For the text-containing cell, return its midpoint in (X, Y) coordinate format. 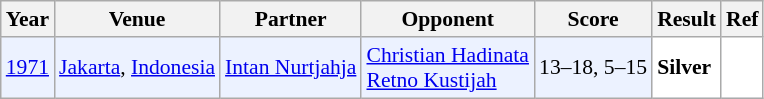
Christian Hadinata Retno Kustijah (448, 68)
Intan Nurtjahja (290, 68)
Score (593, 19)
Jakarta, Indonesia (137, 68)
Year (28, 19)
1971 (28, 68)
13–18, 5–15 (593, 68)
Opponent (448, 19)
Venue (137, 19)
Partner (290, 19)
Silver (686, 68)
Ref (742, 19)
Result (686, 19)
